Return the [X, Y] coordinate for the center point of the cell that contains the specified text.  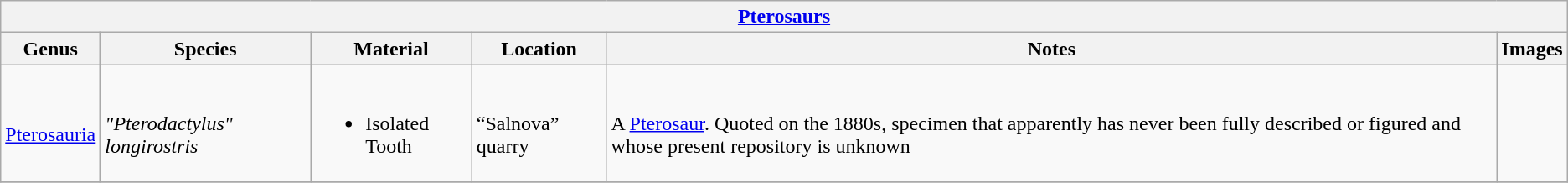
“Salnova” quarry [539, 123]
Notes [1052, 49]
Isolated Tooth [392, 123]
Pterosaurs [784, 17]
Pterosauria [50, 123]
Location [539, 49]
Material [392, 49]
Images [1532, 49]
Species [206, 49]
"Pterodactylus" longirostris [206, 123]
Genus [50, 49]
A Pterosaur. Quoted on the 1880s, specimen that apparently has never been fully described or figured and whose present repository is unknown [1052, 123]
